From the cell containing the given text, extract its center point as [X, Y] coordinate. 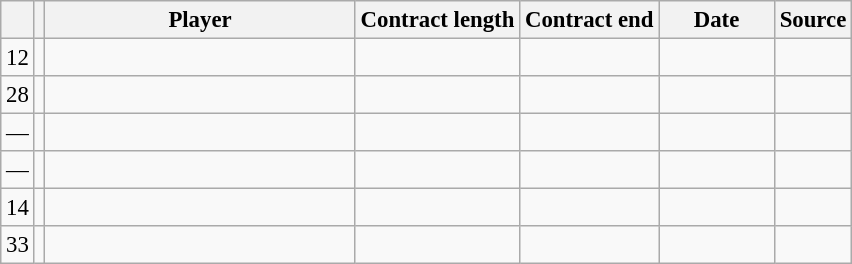
12 [18, 58]
Contract length [437, 20]
Source [812, 20]
Player [200, 20]
14 [18, 208]
Date [717, 20]
33 [18, 245]
Contract end [590, 20]
28 [18, 95]
